Return [x, y] of the center of cell containing provided text 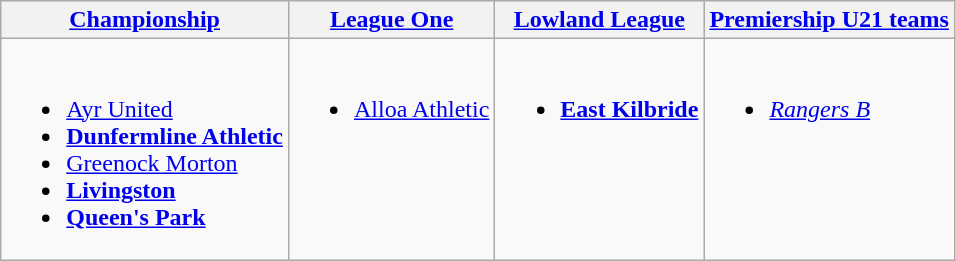
Alloa Athletic [391, 150]
League One [391, 20]
Lowland League [600, 20]
Premiership U21 teams [830, 20]
East Kilbride [600, 150]
Championship [145, 20]
Ayr UnitedDunfermline AthleticGreenock MortonLivingstonQueen's Park [145, 150]
Rangers B [830, 150]
